Capture the cell that displays the provided text and extract its (x, y) central coordinate. 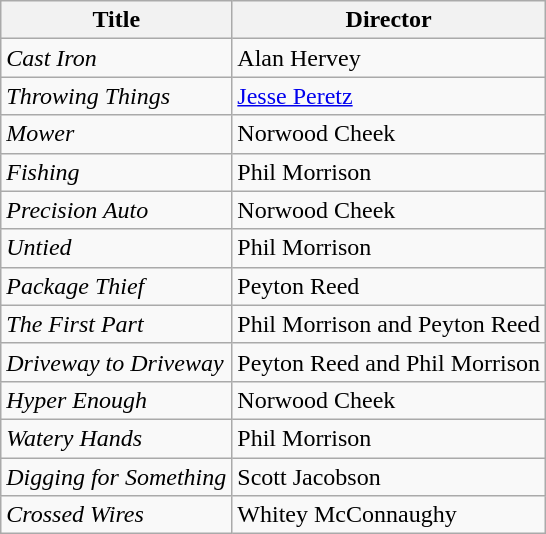
Scott Jacobson (389, 477)
Digging for Something (116, 477)
Untied (116, 248)
Jesse Peretz (389, 96)
Package Thief (116, 286)
Watery Hands (116, 438)
Hyper Enough (116, 400)
Driveway to Driveway (116, 362)
Peyton Reed (389, 286)
Crossed Wires (116, 515)
Precision Auto (116, 210)
Phil Morrison and Peyton Reed (389, 324)
Cast Iron (116, 58)
Throwing Things (116, 96)
Peyton Reed and Phil Morrison (389, 362)
Director (389, 20)
Fishing (116, 172)
Alan Hervey (389, 58)
Whitey McConnaughy (389, 515)
The First Part (116, 324)
Title (116, 20)
Mower (116, 134)
